Pinpoint the cell where the given text exists, returning its [x, y] midpoint coordinate. 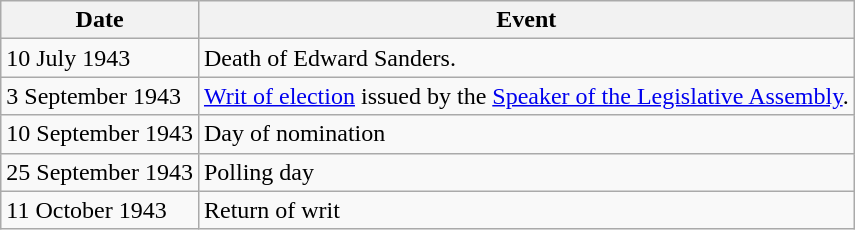
10 July 1943 [100, 58]
Date [100, 20]
Writ of election issued by the Speaker of the Legislative Assembly. [526, 96]
Day of nomination [526, 134]
Return of writ [526, 210]
Event [526, 20]
10 September 1943 [100, 134]
11 October 1943 [100, 210]
Death of Edward Sanders. [526, 58]
Polling day [526, 172]
25 September 1943 [100, 172]
3 September 1943 [100, 96]
